Pinpoint the cell where the given text exists, returning its (x, y) midpoint coordinate. 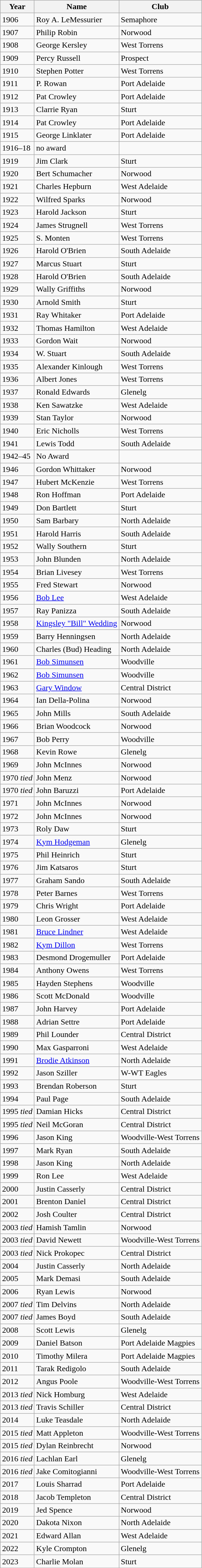
Brenton Daniel (77, 1202)
Club (160, 7)
Nick Homburg (77, 1394)
1919 (18, 161)
Phil Heinrich (77, 855)
1949 (18, 508)
John Menz (77, 777)
Harold Jackson (77, 212)
Graham Sando (77, 880)
Bob Perry (77, 739)
1985 (18, 983)
1982 (18, 945)
1966 (18, 726)
1999 (18, 1176)
Semaphore (160, 20)
Alexander Kinlough (77, 366)
Eric Nicholls (77, 431)
Stephen Potter (77, 71)
Kyle Crompton (77, 1548)
Gordon Wait (77, 341)
1978 (18, 893)
1947 (18, 482)
1925 (18, 238)
2021 (18, 1536)
Nick Prokopec (77, 1253)
1984 (18, 970)
Hubert McKenzie (77, 482)
1960 (18, 649)
1940 (18, 431)
Jake Comitogianni (77, 1471)
2008 (18, 1330)
Phil Lounder (77, 1035)
S. Monten (77, 238)
Philip Robin (77, 32)
1912 (18, 97)
1950 (18, 521)
Mark Demasi (77, 1279)
1962 (18, 675)
2019 (18, 1510)
Lewis Todd (77, 444)
Hayden Stephens (77, 983)
Albert Jones (77, 379)
1929 (18, 289)
no award (77, 148)
Ryan Lewis (77, 1292)
1963 (18, 688)
1972 (18, 816)
Jed Spence (77, 1510)
1956 (18, 598)
Jacob Templeton (77, 1497)
Hamish Tamlin (77, 1227)
1968 (18, 752)
Jason Sziller (77, 1073)
1921 (18, 187)
2005 (18, 1279)
1957 (18, 611)
1951 (18, 533)
Stan Taylor (77, 418)
1916–18 (18, 148)
No Award (77, 456)
Name (77, 7)
Lachlan Earl (77, 1459)
Josh Coulter (77, 1215)
Harold Harris (77, 533)
1948 (18, 495)
1906 (18, 20)
John Harvey (77, 1009)
1926 (18, 251)
Louis Sharrad (77, 1484)
1920 (18, 174)
Roly Daw (77, 829)
Matt Appleton (77, 1433)
1913 (18, 109)
Ian Della-Polina (77, 700)
1908 (18, 45)
Thomas Hamilton (77, 328)
Brian Livesey (77, 572)
Travis Schiller (77, 1407)
1998 (18, 1163)
1933 (18, 341)
Kym Hodgeman (77, 842)
Percy Russell (77, 58)
Barry Henningsen (77, 636)
Wilfred Sparks (77, 200)
1953 (18, 559)
Ron Lee (77, 1176)
1909 (18, 58)
1955 (18, 585)
1988 (18, 1022)
1946 (18, 469)
Charles (Bud) Heading (77, 649)
Gary Window (77, 688)
Clarrie Ryan (77, 109)
2022 (18, 1548)
2023 (18, 1561)
2002 (18, 1215)
1976 (18, 868)
1991 (18, 1060)
Tim Delvins (77, 1304)
1994 (18, 1099)
1911 (18, 84)
Marcus Stuart (77, 264)
Sam Barbary (77, 521)
2012 (18, 1381)
1937 (18, 392)
Desmond Drogemuller (77, 957)
1997 (18, 1150)
James Boyd (77, 1317)
Bert Schumacher (77, 174)
Wally Griffiths (77, 289)
1964 (18, 700)
Paul Page (77, 1099)
1977 (18, 880)
Charles Hepburn (77, 187)
Brodie Atkinson (77, 1060)
Jim Clark (77, 161)
1992 (18, 1073)
Fred Stewart (77, 585)
1993 (18, 1086)
Ray Whitaker (77, 315)
2009 (18, 1343)
1923 (18, 212)
1990 (18, 1047)
David Newett (77, 1240)
1989 (18, 1035)
1996 (18, 1137)
John Blunden (77, 559)
1969 (18, 765)
1959 (18, 636)
1974 (18, 842)
Charlie Molan (77, 1561)
John Baruzzi (77, 791)
1952 (18, 546)
Ken Sawatzke (77, 405)
1932 (18, 328)
W. Stuart (77, 353)
2001 (18, 1202)
Angus Poole (77, 1381)
2014 (18, 1420)
Wally Southern (77, 546)
George Linklater (77, 135)
1939 (18, 418)
Kevin Rowe (77, 752)
1935 (18, 366)
1910 (18, 71)
Brendan Roberson (77, 1086)
1936 (18, 379)
Luke Teasdale (77, 1420)
1930 (18, 302)
Neil McGoran (77, 1124)
Year (18, 7)
Kym Dillon (77, 945)
1987 (18, 1009)
Mark Ryan (77, 1150)
1965 (18, 713)
1907 (18, 32)
Timothy Milera (77, 1356)
2018 (18, 1497)
2011 (18, 1368)
Damian Hicks (77, 1112)
1975 (18, 855)
1934 (18, 353)
John Mills (77, 713)
Peter Barnes (77, 893)
1938 (18, 405)
Anthony Owens (77, 970)
2006 (18, 1292)
1915 (18, 135)
Scott Lewis (77, 1330)
Kingsley "Bill" Wedding (77, 623)
Edward Allan (77, 1536)
James Strugnell (77, 225)
Leon Grosser (77, 919)
1981 (18, 932)
Adrian Settre (77, 1022)
Max Gasparroni (77, 1047)
Prospect (160, 58)
Don Bartlett (77, 508)
1979 (18, 906)
1924 (18, 225)
1961 (18, 662)
Scott McDonald (77, 996)
Ray Panizza (77, 611)
1980 (18, 919)
Gordon Whittaker (77, 469)
1927 (18, 264)
2010 (18, 1356)
Bob Lee (77, 598)
1983 (18, 957)
Dylan Reinbrecht (77, 1446)
2004 (18, 1266)
1958 (18, 623)
1986 (18, 996)
1967 (18, 739)
1954 (18, 572)
Jim Katsaros (77, 868)
Chris Wright (77, 906)
Dakota Nixon (77, 1523)
1914 (18, 122)
Arnold Smith (77, 302)
2017 (18, 1484)
W-WT Eagles (160, 1073)
1922 (18, 200)
George Kersley (77, 45)
2000 (18, 1189)
Tarak Redigolo (77, 1368)
1971 (18, 803)
Roy A. LeMessurier (77, 20)
1928 (18, 276)
1931 (18, 315)
Bruce Lindner (77, 932)
1942–45 (18, 456)
1941 (18, 444)
1973 (18, 829)
P. Rowan (77, 84)
Daniel Batson (77, 1343)
2020 (18, 1523)
Ronald Edwards (77, 392)
Brian Woodcock (77, 726)
Ron Hoffman (77, 495)
